Return (X, Y) of the center of cell containing provided text 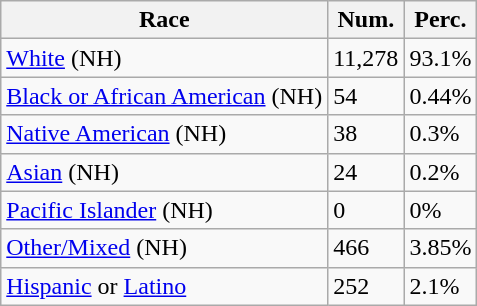
11,278 (366, 58)
3.85% (440, 248)
Num. (366, 20)
0.3% (440, 134)
0.2% (440, 172)
White (NH) (164, 58)
Asian (NH) (164, 172)
0.44% (440, 96)
Race (164, 20)
Black or African American (NH) (164, 96)
252 (366, 286)
54 (366, 96)
24 (366, 172)
38 (366, 134)
0% (440, 210)
Pacific Islander (NH) (164, 210)
Perc. (440, 20)
Other/Mixed (NH) (164, 248)
Hispanic or Latino (164, 286)
Native American (NH) (164, 134)
0 (366, 210)
2.1% (440, 286)
466 (366, 248)
93.1% (440, 58)
